Extract the [X, Y] coordinate from the center of the cell holding the provided text.  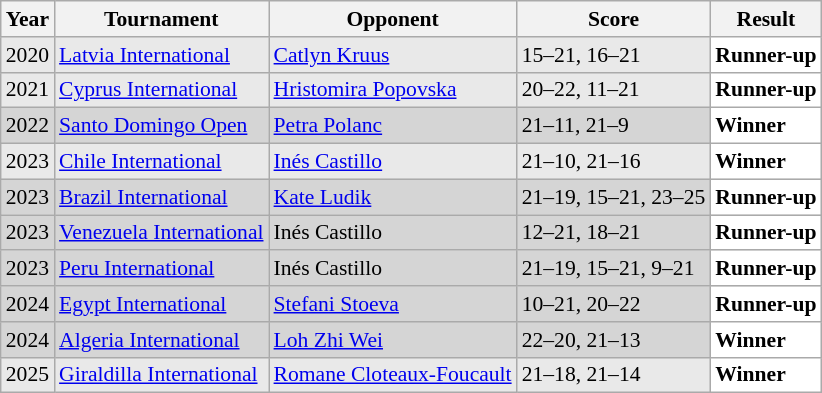
21–18, 21–14 [614, 375]
Egypt International [161, 304]
10–21, 20–22 [614, 304]
Brazil International [161, 197]
Giraldilla International [161, 375]
Opponent [393, 19]
Score [614, 19]
Stefani Stoeva [393, 304]
Chile International [161, 162]
Kate Ludik [393, 197]
21–11, 21–9 [614, 126]
2025 [28, 375]
12–21, 18–21 [614, 233]
2022 [28, 126]
20–22, 11–21 [614, 90]
Santo Domingo Open [161, 126]
Latvia International [161, 55]
Result [766, 19]
2020 [28, 55]
Peru International [161, 269]
Year [28, 19]
21–19, 15–21, 9–21 [614, 269]
22–20, 21–13 [614, 340]
Catlyn Kruus [393, 55]
21–19, 15–21, 23–25 [614, 197]
Tournament [161, 19]
Venezuela International [161, 233]
Hristomira Popovska [393, 90]
15–21, 16–21 [614, 55]
2021 [28, 90]
21–10, 21–16 [614, 162]
Loh Zhi Wei [393, 340]
Algeria International [161, 340]
Cyprus International [161, 90]
Romane Cloteaux-Foucault [393, 375]
Petra Polanc [393, 126]
